Locate the cell with the specified text and output its (X, Y) center coordinate. 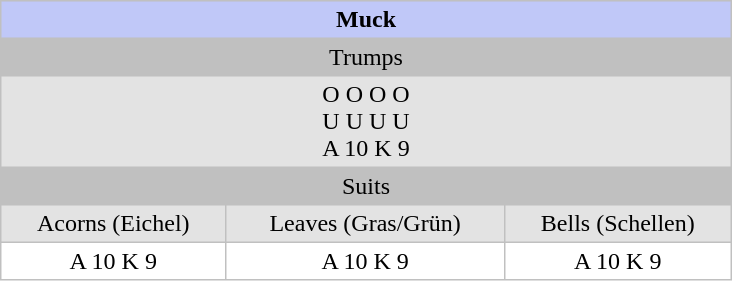
Leaves (Gras/Grün) (366, 224)
Acorns (Eichel) (114, 224)
Trumps (366, 57)
Muck (366, 20)
Suits (366, 186)
O O O OU U U UA 10 K 9 (366, 121)
Bells (Schellen) (618, 224)
